For the text-containing cell, return its midpoint in [X, Y] coordinate format. 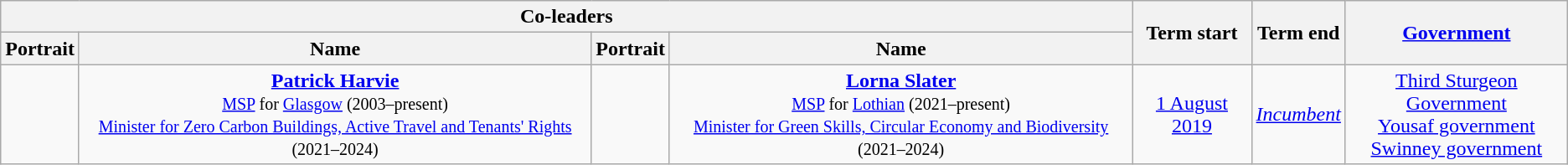
Third Sturgeon GovernmentYousaf governmentSwinney government [1456, 114]
1 August 2019 [1192, 114]
Government [1456, 33]
Lorna SlaterMSP for Lothian (2021–present) Minister for Green Skills, Circular Economy and Biodiversity (2021–2024) [900, 114]
Term start [1192, 33]
Incumbent [1298, 114]
Term end [1298, 33]
Co-leaders [566, 17]
Patrick HarvieMSP for Glasgow (2003–present) Minister for Zero Carbon Buildings, Active Travel and Tenants' Rights (2021–2024) [335, 114]
